Scan for the cell matching the given text and deliver its [X, Y] coordinate at center. 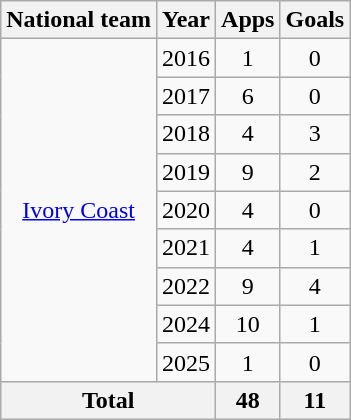
2018 [186, 134]
2020 [186, 210]
2016 [186, 58]
Year [186, 20]
Total [108, 400]
Ivory Coast [79, 210]
2022 [186, 286]
2017 [186, 96]
2025 [186, 362]
Goals [315, 20]
National team [79, 20]
2024 [186, 324]
6 [248, 96]
2021 [186, 248]
Apps [248, 20]
10 [248, 324]
2 [315, 172]
3 [315, 134]
2019 [186, 172]
11 [315, 400]
48 [248, 400]
